Return the [x, y] coordinate for the center point of the cell that contains the specified text.  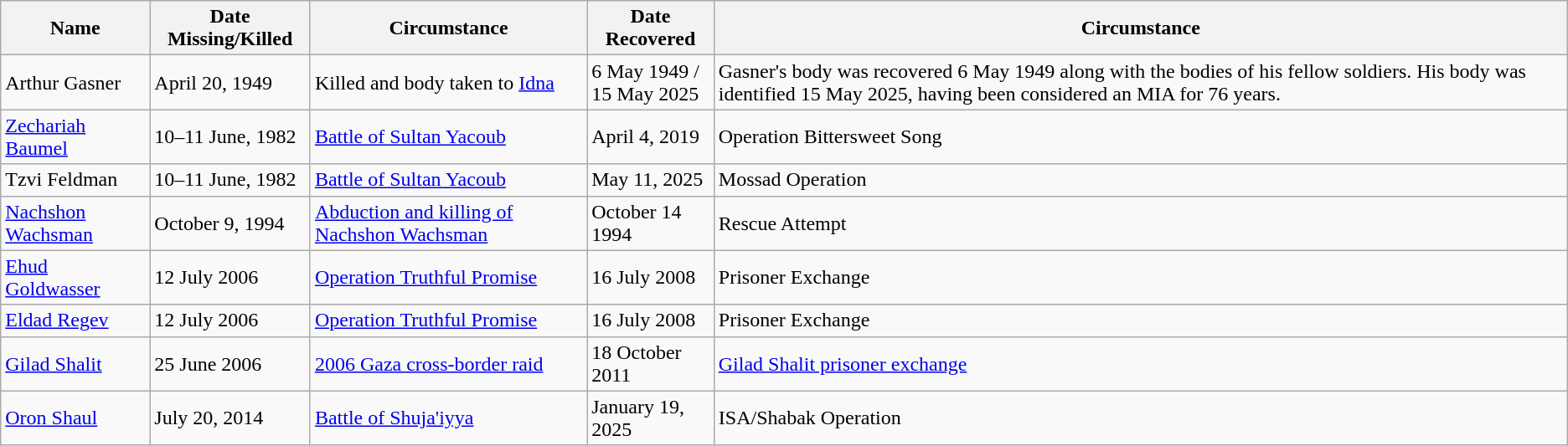
Ehud Goldwasser [75, 278]
Rescue Attempt [1141, 223]
Oron Shaul [75, 418]
April 20, 1949 [230, 82]
October 9, 1994 [230, 223]
Arthur Gasner [75, 82]
Killed and body taken to Idna [448, 82]
18 October 2011 [651, 363]
Battle of Shuja'iyya [448, 418]
2006 Gaza cross-border raid [448, 363]
Date Recovered [651, 28]
Tzvi Feldman [75, 180]
July 20, 2014 [230, 418]
April 4, 2019 [651, 137]
6 May 1949 /15 May 2025 [651, 82]
January 19, 2025 [651, 418]
Eldad Regev [75, 320]
25 June 2006 [230, 363]
Name [75, 28]
May 11, 2025 [651, 180]
Zechariah Baumel [75, 137]
Nachshon Wachsman [75, 223]
Abduction and killing of Nachshon Wachsman [448, 223]
October 14 1994 [651, 223]
ISA/Shabak Operation [1141, 418]
Operation Bittersweet Song [1141, 137]
Gilad Shalit [75, 363]
Gilad Shalit prisoner exchange [1141, 363]
Mossad Operation [1141, 180]
Date Missing/Killed [230, 28]
